Locate the cell with the specified text and output its (x, y) center coordinate. 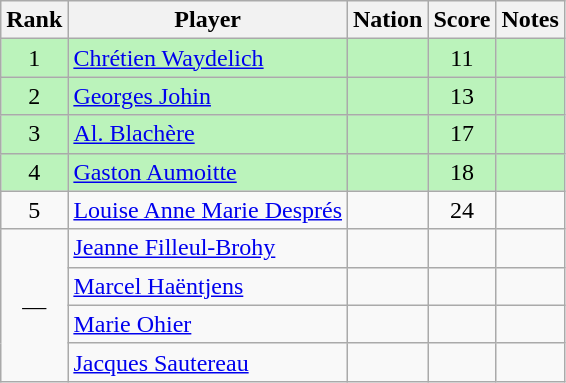
Marie Ohier (208, 324)
Chrétien Waydelich (208, 58)
— (34, 305)
Louise Anne Marie Després (208, 210)
3 (34, 134)
Jacques Sautereau (208, 362)
Score (462, 20)
Rank (34, 20)
24 (462, 210)
5 (34, 210)
4 (34, 172)
11 (462, 58)
Notes (530, 20)
Jeanne Filleul-Brohy (208, 248)
18 (462, 172)
13 (462, 96)
Player (208, 20)
17 (462, 134)
Marcel Haëntjens (208, 286)
Al. Blachère (208, 134)
2 (34, 96)
1 (34, 58)
Nation (388, 20)
Gaston Aumoitte (208, 172)
Georges Johin (208, 96)
